Find where the given text appears and provide that cell's center as [x, y] coordinate. 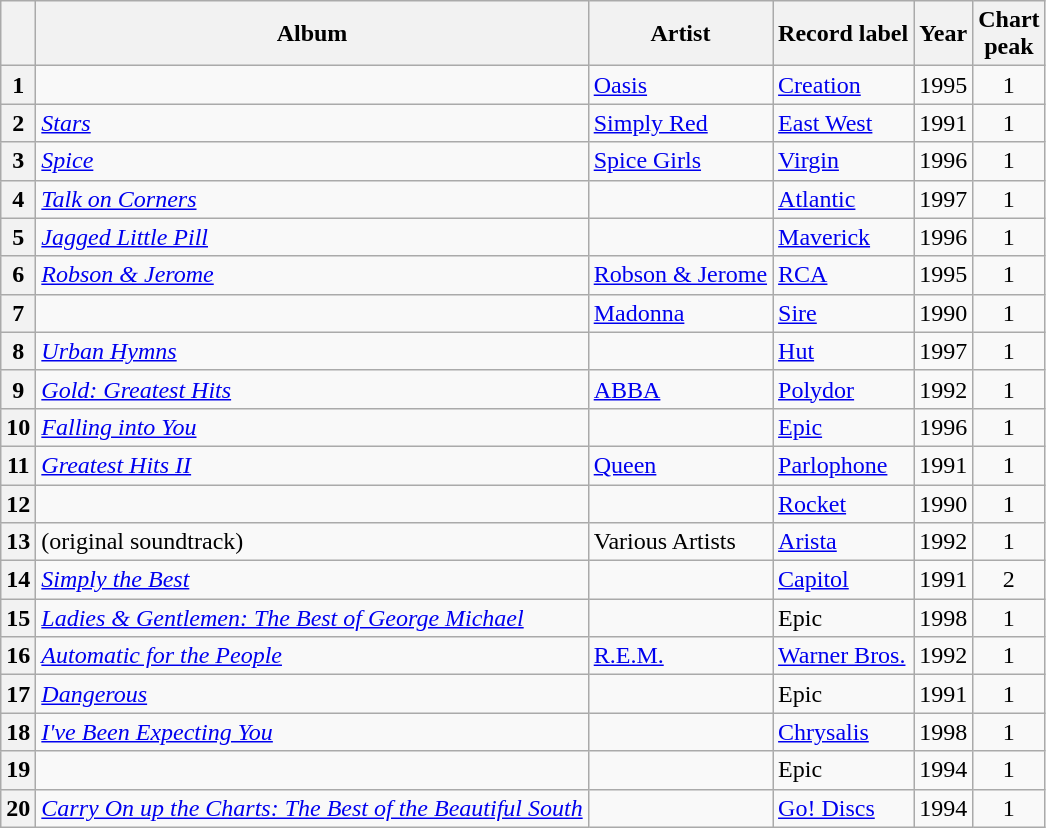
Simply Red [680, 123]
Carry On up the Charts: The Best of the Beautiful South [312, 808]
Virgin [844, 161]
Simply the Best [312, 580]
I've Been Expecting You [312, 732]
Record label [844, 34]
East West [844, 123]
Hut [844, 351]
Talk on Corners [312, 199]
RCA [844, 275]
Parlophone [844, 465]
Urban Hymns [312, 351]
Arista [844, 542]
Queen [680, 465]
ABBA [680, 389]
Gold: Greatest Hits [312, 389]
Stars [312, 123]
3 [18, 161]
Warner Bros. [844, 656]
Ladies & Gentlemen: The Best of George Michael [312, 618]
Go! Discs [844, 808]
11 [18, 465]
5 [18, 237]
Spice Girls [680, 161]
Greatest Hits II [312, 465]
18 [18, 732]
Artist [680, 34]
20 [18, 808]
Falling into You [312, 427]
Madonna [680, 313]
Polydor [844, 389]
19 [18, 770]
Year [944, 34]
7 [18, 313]
13 [18, 542]
17 [18, 694]
8 [18, 351]
(original soundtrack) [312, 542]
6 [18, 275]
9 [18, 389]
Album [312, 34]
Atlantic [844, 199]
Creation [844, 85]
Chrysalis [844, 732]
14 [18, 580]
16 [18, 656]
Capitol [844, 580]
Various Artists [680, 542]
Sire [844, 313]
12 [18, 503]
10 [18, 427]
R.E.M. [680, 656]
Chartpeak [1009, 34]
Automatic for the People [312, 656]
Oasis [680, 85]
4 [18, 199]
15 [18, 618]
Maverick [844, 237]
Spice [312, 161]
Jagged Little Pill [312, 237]
Rocket [844, 503]
Dangerous [312, 694]
